Output the (x, y) coordinate of the center of the cell containing the given text.  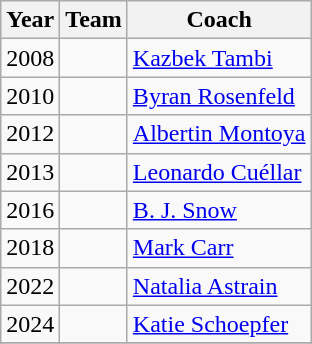
Year (30, 20)
B. J. Snow (219, 210)
Coach (219, 20)
Kazbek Tambi (219, 58)
2008 (30, 58)
2018 (30, 248)
Leonardo Cuéllar (219, 172)
2012 (30, 134)
2016 (30, 210)
Natalia Astrain (219, 286)
Katie Schoepfer (219, 324)
Mark Carr (219, 248)
2022 (30, 286)
2013 (30, 172)
Albertin Montoya (219, 134)
2010 (30, 96)
2024 (30, 324)
Team (94, 20)
Byran Rosenfeld (219, 96)
